Return (X, Y) of the center of cell containing provided text 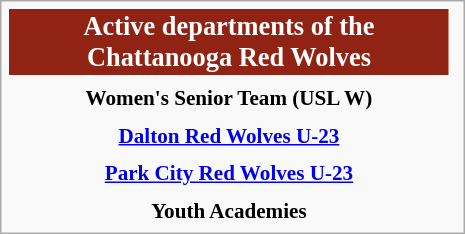
Youth Academies (229, 210)
Active departments of theChattanooga Red Wolves (229, 42)
Park City Red Wolves U-23 (229, 173)
Women's Senior Team (USL W) (229, 98)
Dalton Red Wolves U-23 (229, 135)
